Detect which cell encompasses the target text, then output its [x, y] center coordinate. 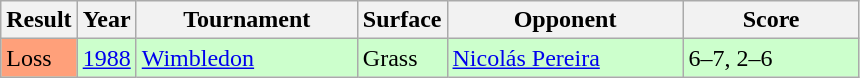
Tournament [246, 20]
Grass [402, 58]
Opponent [565, 20]
1988 [106, 58]
Result [39, 20]
Year [106, 20]
6–7, 2–6 [771, 58]
Loss [39, 58]
Wimbledon [246, 58]
Score [771, 20]
Surface [402, 20]
Nicolás Pereira [565, 58]
